Determine the [x, y] coordinate at the center of the cell enclosing the given text.  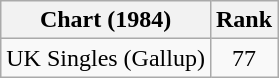
Chart (1984) [106, 20]
77 [244, 58]
UK Singles (Gallup) [106, 58]
Rank [244, 20]
